Return (X, Y) of the center of cell containing provided text 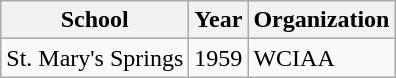
Organization (322, 20)
Year (218, 20)
WCIAA (322, 58)
1959 (218, 58)
St. Mary's Springs (95, 58)
School (95, 20)
